From the cell containing the given text, extract its center point as [X, Y] coordinate. 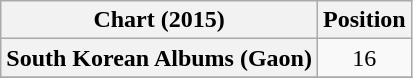
South Korean Albums (Gaon) [160, 58]
16 [364, 58]
Position [364, 20]
Chart (2015) [160, 20]
